Capture the cell that displays the provided text and extract its [X, Y] central coordinate. 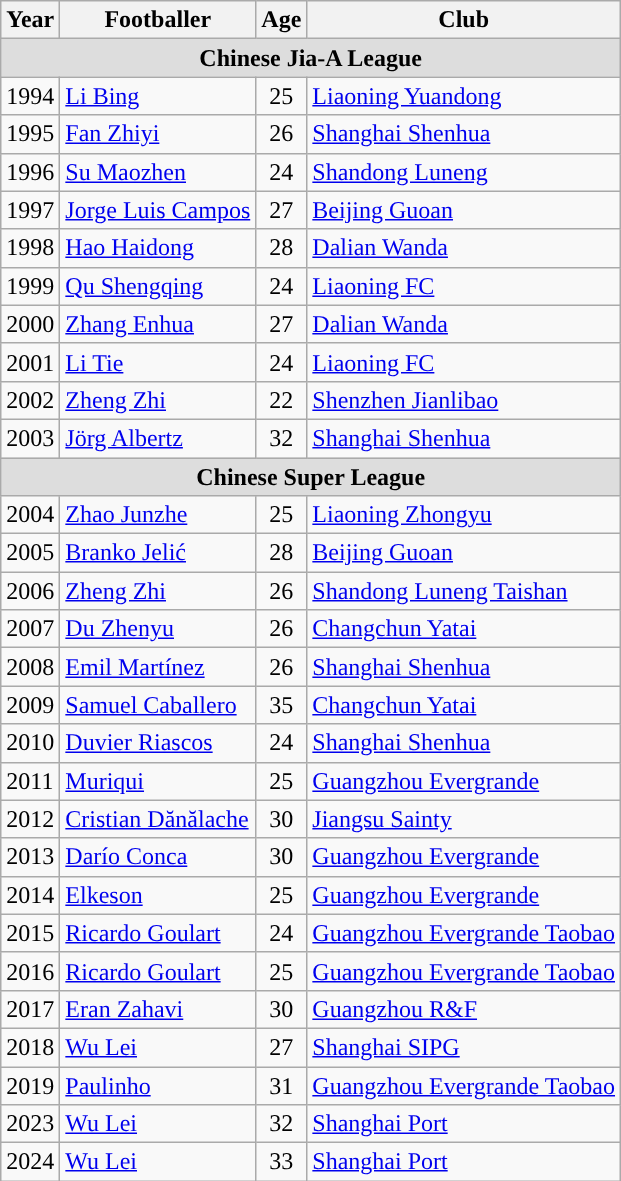
Li Tie [158, 362]
2011 [30, 781]
Darío Conca [158, 857]
Cristian Dănălache [158, 819]
2024 [30, 1162]
2016 [30, 971]
Shenzhen Jianlibao [464, 400]
Jörg Albertz [158, 438]
2010 [30, 743]
Club [464, 20]
1999 [30, 286]
Fan Zhiyi [158, 134]
Shanghai SIPG [464, 1047]
2019 [30, 1085]
Muriqui [158, 781]
2006 [30, 591]
Emil Martínez [158, 667]
Liaoning Zhongyu [464, 515]
Liaoning Yuandong [464, 96]
Age [282, 20]
Shandong Luneng Taishan [464, 591]
Guangzhou R&F [464, 1009]
Paulinho [158, 1085]
Li Bing [158, 96]
Du Zhenyu [158, 629]
1994 [30, 96]
1998 [30, 248]
2018 [30, 1047]
Qu Shengqing [158, 286]
Footballer [158, 20]
2012 [30, 819]
2017 [30, 1009]
Su Maozhen [158, 172]
Hao Haidong [158, 248]
Duvier Riascos [158, 743]
Chinese Jia-A League [311, 58]
2009 [30, 705]
2004 [30, 515]
35 [282, 705]
Zhang Enhua [158, 324]
Chinese Super League [311, 477]
Samuel Caballero [158, 705]
2015 [30, 933]
1996 [30, 172]
Zhao Junzhe [158, 515]
2023 [30, 1124]
2001 [30, 362]
2008 [30, 667]
1997 [30, 210]
Year [30, 20]
2005 [30, 553]
22 [282, 400]
31 [282, 1085]
33 [282, 1162]
Eran Zahavi [158, 1009]
Elkeson [158, 895]
2013 [30, 857]
Jiangsu Sainty [464, 819]
Jorge Luis Campos [158, 210]
Branko Jelić [158, 553]
Shandong Luneng [464, 172]
1995 [30, 134]
2014 [30, 895]
2002 [30, 400]
2003 [30, 438]
2000 [30, 324]
2007 [30, 629]
